Scan for the cell matching the given text and deliver its [x, y] coordinate at center. 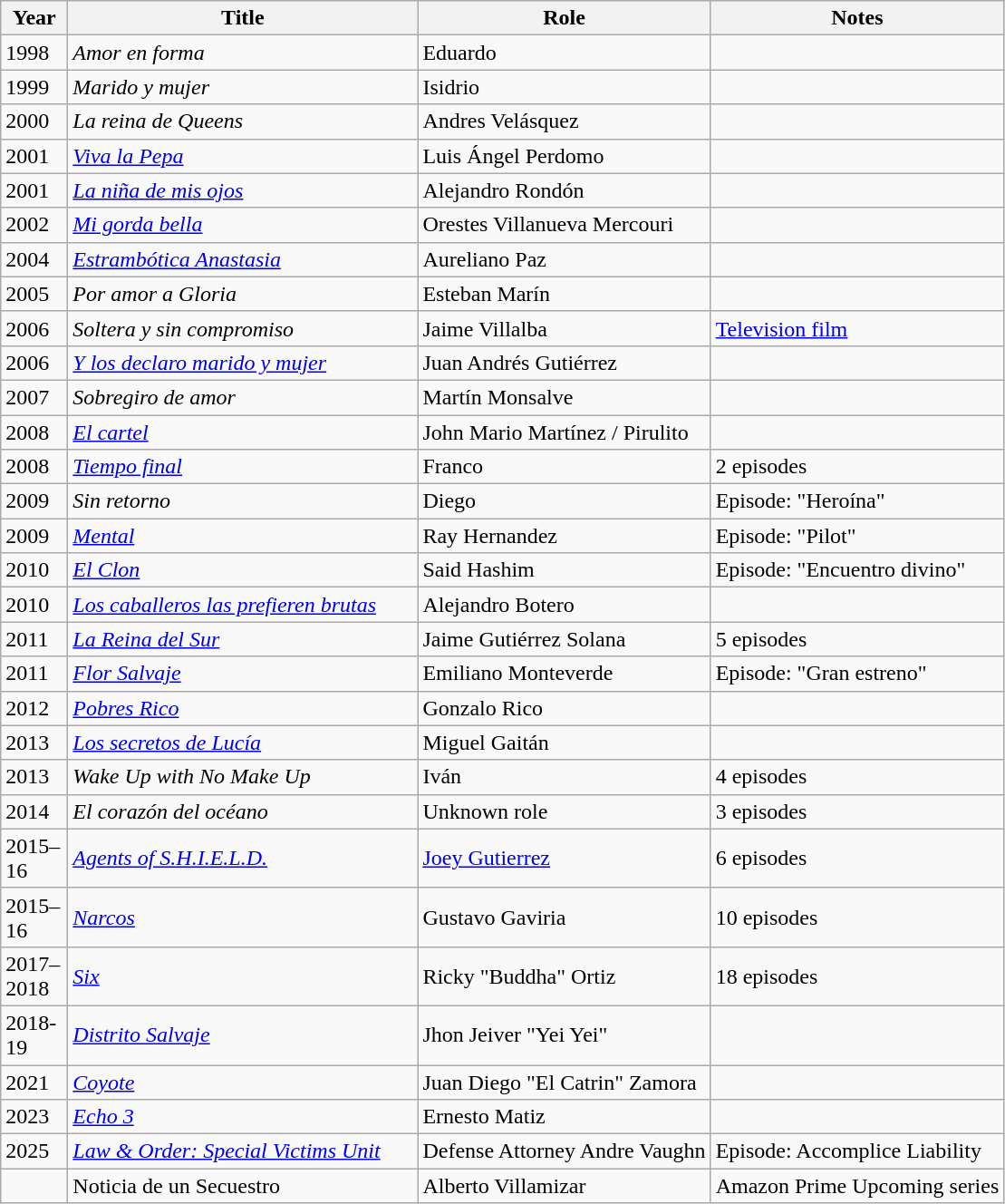
4 episodes [857, 777]
Ray Hernandez [564, 536]
Gonzalo Rico [564, 708]
Six [243, 976]
Episode: "Encuentro divino" [857, 570]
5 episodes [857, 639]
Eduardo [564, 53]
Agents of S.H.I.E.L.D. [243, 858]
2018-19 [34, 1035]
2002 [34, 225]
2021 [34, 1082]
Pobres Rico [243, 708]
6 episodes [857, 858]
2 episodes [857, 467]
Wake Up with No Make Up [243, 777]
El cartel [243, 432]
Episode: "Heroína" [857, 501]
Franco [564, 467]
2014 [34, 811]
2023 [34, 1117]
Jaime Villalba [564, 328]
Aureliano Paz [564, 259]
Jhon Jeiver "Yei Yei" [564, 1035]
Juan Andrés Gutiérrez [564, 363]
Episode: Accomplice Liability [857, 1151]
Narcos [243, 918]
Coyote [243, 1082]
Juan Diego "El Catrin" Zamora [564, 1082]
Sin retorno [243, 501]
Miguel Gaitán [564, 743]
La reina de Queens [243, 121]
2000 [34, 121]
Amazon Prime Upcoming series [857, 1186]
Noticia de un Secuestro [243, 1186]
Andres Velásquez [564, 121]
2007 [34, 397]
Emiliano Monteverde [564, 674]
El corazón del océano [243, 811]
Sobregiro de amor [243, 397]
2005 [34, 294]
Diego [564, 501]
Ernesto Matiz [564, 1117]
Jaime Gutiérrez Solana [564, 639]
Unknown role [564, 811]
Los secretos de Lucía [243, 743]
Martín Monsalve [564, 397]
3 episodes [857, 811]
Distrito Salvaje [243, 1035]
Notes [857, 18]
El Clon [243, 570]
Por amor a Gloria [243, 294]
John Mario Martínez / Pirulito [564, 432]
1998 [34, 53]
10 episodes [857, 918]
Alberto Villamizar [564, 1186]
Mi gorda bella [243, 225]
Isidrio [564, 87]
Luis Ángel Perdomo [564, 156]
Los caballeros las prefieren brutas [243, 605]
La Reina del Sur [243, 639]
18 episodes [857, 976]
2004 [34, 259]
Estrambótica Anastasia [243, 259]
2012 [34, 708]
La niña de mis ojos [243, 190]
Esteban Marín [564, 294]
Ricky "Buddha" Ortiz [564, 976]
Television film [857, 328]
Alejandro Rondón [564, 190]
Iván [564, 777]
2017–2018 [34, 976]
Defense Attorney Andre Vaughn [564, 1151]
Gustavo Gaviria [564, 918]
Mental [243, 536]
Marido y mujer [243, 87]
Amor en forma [243, 53]
Episode: "Gran estreno" [857, 674]
Joey Gutierrez [564, 858]
Role [564, 18]
Tiempo final [243, 467]
Law & Order: Special Victims Unit [243, 1151]
2025 [34, 1151]
Soltera y sin compromiso [243, 328]
Said Hashim [564, 570]
Title [243, 18]
Episode: "Pilot" [857, 536]
Y los declaro marido y mujer [243, 363]
Alejandro Botero [564, 605]
1999 [34, 87]
Orestes Villanueva Mercouri [564, 225]
Echo 3 [243, 1117]
Viva la Pepa [243, 156]
Flor Salvaje [243, 674]
Year [34, 18]
